Return the [x, y] coordinate for the center point of the cell that contains the specified text.  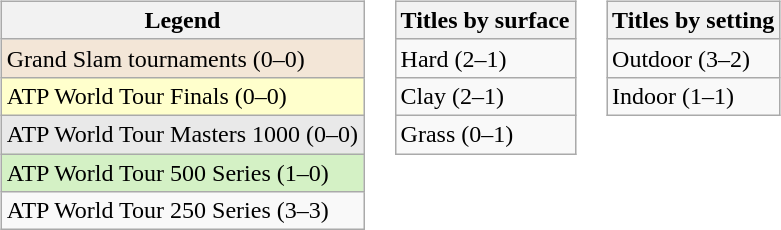
ATP World Tour 250 Series (3–3) [182, 211]
Grass (0–1) [485, 134]
Hard (2–1) [485, 58]
Grand Slam tournaments (0–0) [182, 58]
ATP World Tour Masters 1000 (0–0) [182, 134]
ATP World Tour 500 Series (1–0) [182, 173]
ATP World Tour Finals (0–0) [182, 96]
Outdoor (3–2) [694, 58]
Indoor (1–1) [694, 96]
Legend [182, 20]
Clay (2–1) [485, 96]
Titles by surface [485, 20]
Titles by setting [694, 20]
